Find where the given text appears and provide that cell's center as [x, y] coordinate. 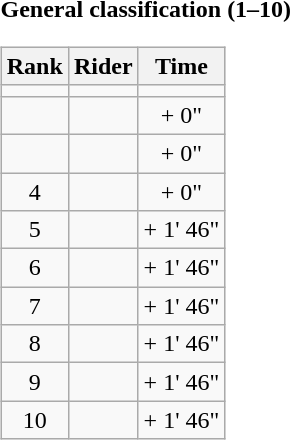
9 [34, 382]
4 [34, 191]
5 [34, 230]
6 [34, 268]
8 [34, 344]
Rank [34, 66]
Time [182, 66]
Rider [103, 66]
7 [34, 306]
10 [34, 420]
